Scan for the cell matching the given text and deliver its [x, y] coordinate at center. 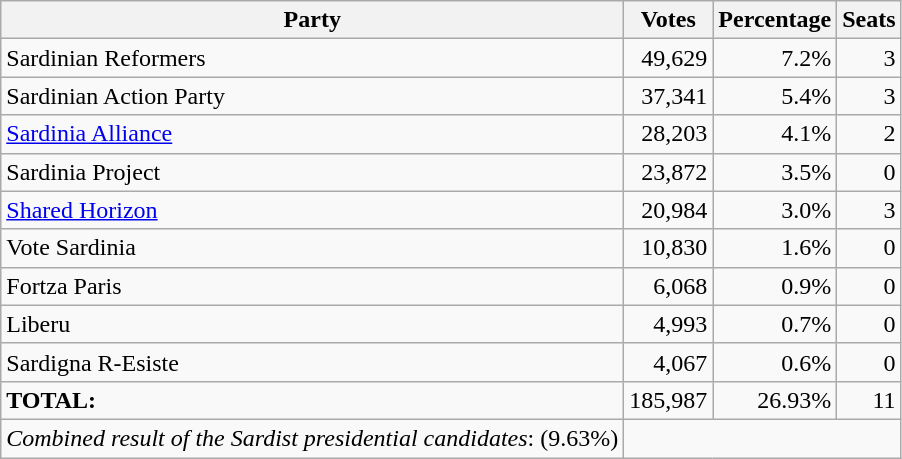
Percentage [775, 20]
Sardinia Alliance [312, 134]
0.7% [775, 324]
20,984 [668, 210]
Shared Horizon [312, 210]
11 [869, 400]
49,629 [668, 58]
26.93% [775, 400]
Vote Sardinia [312, 248]
Sardigna R-Esiste [312, 362]
0.6% [775, 362]
Fortza Paris [312, 286]
37,341 [668, 96]
4,993 [668, 324]
2 [869, 134]
TOTAL: [312, 400]
Sardinia Project [312, 172]
28,203 [668, 134]
Sardinian Reformers [312, 58]
4,067 [668, 362]
4.1% [775, 134]
23,872 [668, 172]
Combined result of the Sardist presidential candidates: (9.63%) [312, 438]
10,830 [668, 248]
Seats [869, 20]
5.4% [775, 96]
Sardinian Action Party [312, 96]
7.2% [775, 58]
1.6% [775, 248]
185,987 [668, 400]
Party [312, 20]
Liberu [312, 324]
3.0% [775, 210]
3.5% [775, 172]
0.9% [775, 286]
Votes [668, 20]
6,068 [668, 286]
